Search for the cell housing the specified text and yield its [x, y] center coordinate. 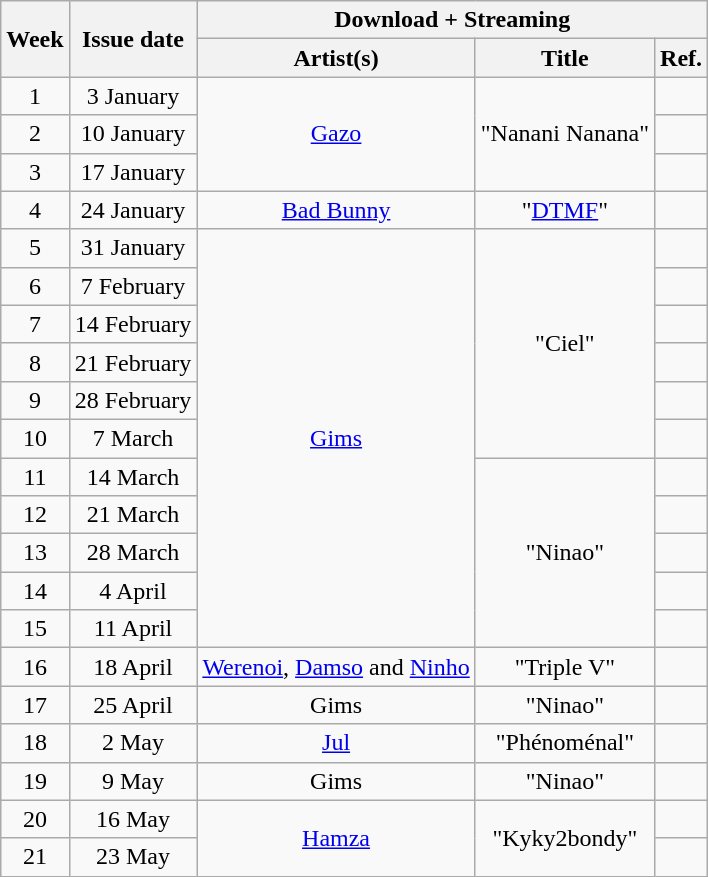
23 May [133, 857]
7 March [133, 438]
11 [35, 477]
14 February [133, 324]
"Kyky2bondy" [564, 838]
6 [35, 286]
21 February [133, 362]
8 [35, 362]
13 [35, 553]
28 February [133, 400]
"DTMF" [564, 210]
14 March [133, 477]
Gazo [336, 134]
11 April [133, 629]
Artist(s) [336, 58]
Hamza [336, 838]
2 May [133, 743]
"Nanani Nanana" [564, 134]
Issue date [133, 39]
Jul [336, 743]
2 [35, 134]
3 [35, 172]
7 [35, 324]
21 [35, 857]
4 [35, 210]
9 [35, 400]
24 January [133, 210]
16 May [133, 819]
31 January [133, 248]
Bad Bunny [336, 210]
7 February [133, 286]
16 [35, 667]
17 [35, 705]
"Triple V" [564, 667]
Week [35, 39]
20 [35, 819]
10 [35, 438]
18 April [133, 667]
1 [35, 96]
"Ciel" [564, 343]
9 May [133, 781]
Download + Streaming [452, 20]
12 [35, 515]
Title [564, 58]
21 March [133, 515]
5 [35, 248]
Werenoi, Damso and Ninho [336, 667]
4 April [133, 591]
15 [35, 629]
19 [35, 781]
Ref. [682, 58]
"Phénoménal" [564, 743]
14 [35, 591]
3 January [133, 96]
28 March [133, 553]
18 [35, 743]
10 January [133, 134]
17 January [133, 172]
25 April [133, 705]
